Find where the given text appears and provide that cell's center as [x, y] coordinate. 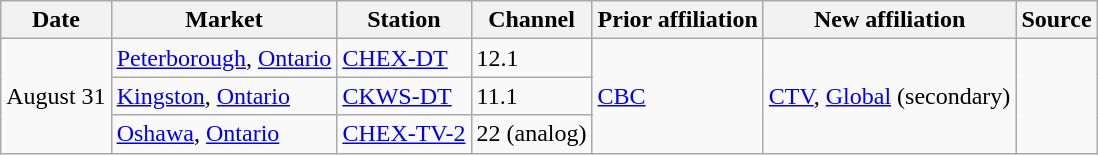
CBC [678, 96]
August 31 [56, 96]
Market [224, 20]
12.1 [532, 58]
CHEX-DT [404, 58]
Prior affiliation [678, 20]
11.1 [532, 96]
CTV, Global (secondary) [890, 96]
22 (analog) [532, 134]
Oshawa, Ontario [224, 134]
Peterborough, Ontario [224, 58]
Kingston, Ontario [224, 96]
CHEX-TV-2 [404, 134]
Date [56, 20]
Channel [532, 20]
New affiliation [890, 20]
Source [1056, 20]
Station [404, 20]
CKWS-DT [404, 96]
